Extract the [x, y] coordinate from the center of the cell holding the provided text.  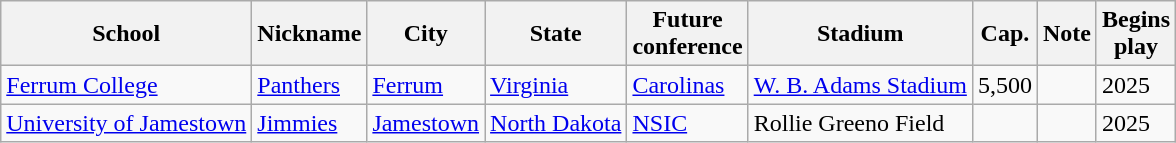
Note [1066, 34]
Cap. [1004, 34]
NSIC [688, 123]
University of Jamestown [126, 123]
Beginsplay [1136, 34]
School [126, 34]
Rollie Greeno Field [860, 123]
Nickname [310, 34]
Stadium [860, 34]
Ferrum College [126, 85]
Panthers [310, 85]
W. B. Adams Stadium [860, 85]
Jamestown [426, 123]
Virginia [556, 85]
5,500 [1004, 85]
City [426, 34]
Jimmies [310, 123]
Futureconference [688, 34]
State [556, 34]
Ferrum [426, 85]
North Dakota [556, 123]
Carolinas [688, 85]
